Extract the [X, Y] coordinate from the center of the cell holding the provided text.  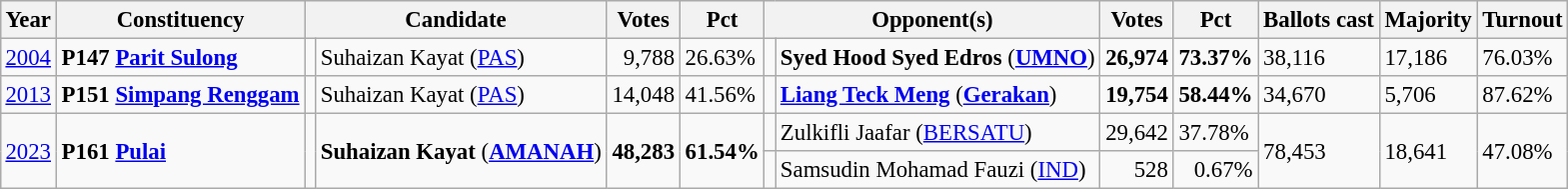
17,186 [1428, 57]
Ballots cast [1319, 20]
Zulkifli Jaafar (BERSATU) [937, 133]
Year [28, 20]
Turnout [1523, 20]
P147 Parit Sulong [180, 57]
38,116 [1319, 57]
41.56% [722, 95]
Suhaizan Kayat (AMANAH) [461, 152]
Opponent(s) [932, 20]
19,754 [1137, 95]
Liang Teck Meng (Gerakan) [937, 95]
61.54% [722, 152]
47.08% [1523, 152]
87.62% [1523, 95]
29,642 [1137, 133]
Samsudin Mohamad Fauzi (IND) [937, 170]
26.63% [722, 57]
26,974 [1137, 57]
2023 [28, 152]
9,788 [644, 57]
5,706 [1428, 95]
18,641 [1428, 152]
0.67% [1215, 170]
528 [1137, 170]
58.44% [1215, 95]
37.78% [1215, 133]
P151 Simpang Renggam [180, 95]
73.37% [1215, 57]
76.03% [1523, 57]
Constituency [180, 20]
Majority [1428, 20]
Candidate [456, 20]
48,283 [644, 152]
2013 [28, 95]
Syed Hood Syed Edros (UMNO) [937, 57]
14,048 [644, 95]
2004 [28, 57]
P161 Pulai [180, 152]
78,453 [1319, 152]
34,670 [1319, 95]
